Determine the [X, Y] coordinate at the center of the cell enclosing the given text.  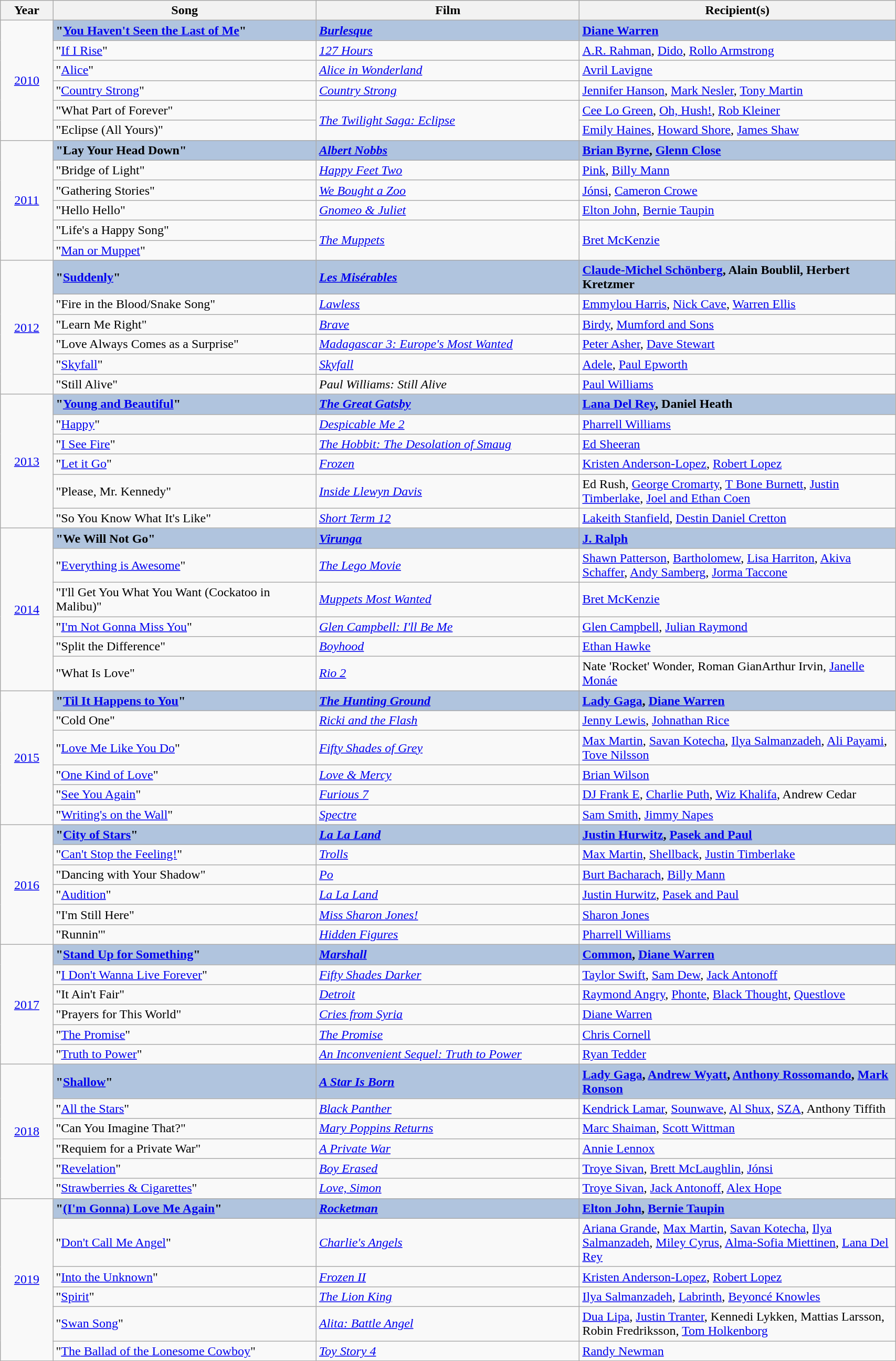
"Alice" [185, 70]
Sharon Jones [737, 914]
Chris Cornell [737, 1035]
Common, Diane Warren [737, 954]
"Til It Happens to You" [185, 701]
"Man or Muppet" [185, 250]
The Promise [447, 1035]
"Gathering Stories" [185, 190]
Jónsi, Cameron Crowe [737, 190]
Max Martin, Savan Kotecha, Ilya Salmanzadeh, Ali Payami, Tove Nilsson [737, 747]
The Great Gatsby [447, 404]
"All the Stars" [185, 1109]
"Prayers for This World" [185, 1015]
Film [447, 10]
Lakeith Stanfield, Destin Daniel Cretton [737, 518]
Peter Asher, Dave Stewart [737, 344]
"Into the Unknown" [185, 1276]
Shawn Patterson, Bartholomew, Lisa Harriton, Akiva Schaffer, Andy Samberg, Jorma Taccone [737, 565]
2012 [27, 328]
We Bought a Zoo [447, 190]
"I See Fire" [185, 444]
"Hello Hello" [185, 210]
"Eclipse (All Yours)" [185, 130]
Burlesque [447, 30]
An Inconvenient Sequel: Truth to Power [447, 1054]
Trolls [447, 854]
"Fire in the Blood/Snake Song" [185, 304]
"Runnin'" [185, 934]
"You Haven't Seen the Last of Me" [185, 30]
"See You Again" [185, 795]
Country Strong [447, 90]
Ethan Hawke [737, 647]
Jennifer Hanson, Mark Nesler, Tony Martin [737, 90]
"Lay Your Head Down" [185, 150]
"It Ain't Fair" [185, 995]
The Lion King [447, 1296]
"Life's a Happy Song" [185, 230]
Cries from Syria [447, 1015]
Toy Story 4 [447, 1351]
Love & Mercy [447, 775]
"Revelation" [185, 1168]
"Country Strong" [185, 90]
Brian Wilson [737, 775]
Cee Lo Green, Oh, Hush!, Rob Kleiner [737, 110]
"Strawberries & Cigarettes" [185, 1188]
Rio 2 [447, 674]
2016 [27, 884]
"What Part of Forever" [185, 110]
"So You Know What It's Like" [185, 518]
Happy Feet Two [447, 170]
Black Panther [447, 1109]
"Young and Beautiful" [185, 404]
Glen Campbell: I'll Be Me [447, 626]
Les Misérables [447, 277]
"We Will Not Go" [185, 538]
"Can't Stop the Feeling!" [185, 854]
Glen Campbell, Julian Raymond [737, 626]
Miss Sharon Jones! [447, 914]
"Happy" [185, 424]
Boyhood [447, 647]
"Learn Me Right" [185, 324]
A Star Is Born [447, 1081]
Lady Gaga, Andrew Wyatt, Anthony Rossomando, Mark Ronson [737, 1081]
"Suddenly" [185, 277]
"Skyfall" [185, 364]
Muppets Most Wanted [447, 599]
"Let it Go" [185, 464]
DJ Frank E, Charlie Puth, Wiz Khalifa, Andrew Cedar [737, 795]
Marshall [447, 954]
"I'm Still Here" [185, 914]
"I Don't Wanna Live Forever" [185, 975]
Albert Nobbs [447, 150]
J. Ralph [737, 538]
Frozen II [447, 1276]
Ed Rush, George Cromarty, T Bone Burnett, Justin Timberlake, Joel and Ethan Coen [737, 491]
Troye Sivan, Jack Antonoff, Alex Hope [737, 1188]
Inside Llewyn Davis [447, 491]
Furious 7 [447, 795]
Brian Byrne, Glenn Close [737, 150]
Frozen [447, 464]
2018 [27, 1132]
"Don't Call Me Angel" [185, 1242]
Raymond Angry, Phonte, Black Thought, Questlove [737, 995]
"Truth to Power" [185, 1054]
Jenny Lewis, Johnathan Rice [737, 721]
Rocketman [447, 1208]
A.R. Rahman, Dido, Rollo Armstrong [737, 50]
"The Promise" [185, 1035]
Mary Poppins Returns [447, 1128]
Song [185, 10]
"City of Stars" [185, 835]
"Shallow" [185, 1081]
"I'm Not Gonna Miss You" [185, 626]
"If I Rise" [185, 50]
The Lego Movie [447, 565]
Madagascar 3: Europe's Most Wanted [447, 344]
Annie Lennox [737, 1148]
Max Martin, Shellback, Justin Timberlake [737, 854]
"Stand Up for Something" [185, 954]
Kendrick Lamar, Sounwave, Al Shux, SZA, Anthony Tiffith [737, 1109]
Paul Williams: Still Alive [447, 384]
Skyfall [447, 364]
2011 [27, 200]
Lana Del Rey, Daniel Heath [737, 404]
Ed Sheeran [737, 444]
2017 [27, 1004]
Marc Shaiman, Scott Wittman [737, 1128]
Troye Sivan, Brett McLaughlin, Jónsi [737, 1168]
"Please, Mr. Kennedy" [185, 491]
Recipient(s) [737, 10]
"Everything is Awesome" [185, 565]
Emmylou Harris, Nick Cave, Warren Ellis [737, 304]
"Audition" [185, 894]
Dua Lipa, Justin Tranter, Kennedi Lykken, Mattias Larsson, Robin Fredriksson, Tom Holkenborg [737, 1324]
Short Term 12 [447, 518]
"Writing's on the Wall" [185, 815]
Paul Williams [737, 384]
"Still Alive" [185, 384]
Hidden Figures [447, 934]
"Requiem for a Private War" [185, 1148]
Lady Gaga, Diane Warren [737, 701]
127 Hours [447, 50]
Avril Lavigne [737, 70]
Sam Smith, Jimmy Napes [737, 815]
Boy Erased [447, 1168]
Brave [447, 324]
Birdy, Mumford and Sons [737, 324]
"Bridge of Light" [185, 170]
A Private War [447, 1148]
Ariana Grande, Max Martin, Savan Kotecha, Ilya Salmanzadeh, Miley Cyrus, Alma-Sofia Miettinen, Lana Del Rey [737, 1242]
Po [447, 874]
2014 [27, 609]
Lawless [447, 304]
"Swan Song" [185, 1324]
"Can You Imagine That?" [185, 1128]
Adele, Paul Epworth [737, 364]
"Love Me Like You Do" [185, 747]
"Cold One" [185, 721]
2013 [27, 461]
"Love Always Comes as a Surprise" [185, 344]
2019 [27, 1280]
The Muppets [447, 240]
"The Ballad of the Lonesome Cowboy" [185, 1351]
"One Kind of Love" [185, 775]
Year [27, 10]
"Split the Difference" [185, 647]
"I'll Get You What You Want (Cockatoo in Malibu)" [185, 599]
Gnomeo & Juliet [447, 210]
Burt Bacharach, Billy Mann [737, 874]
The Hunting Ground [447, 701]
Spectre [447, 815]
The Hobbit: The Desolation of Smaug [447, 444]
Claude-Michel Schönberg, Alain Boublil, Herbert Kretzmer [737, 277]
2010 [27, 80]
Ricki and the Flash [447, 721]
Ilya Salmanzadeh, Labrinth, Beyoncé Knowles [737, 1296]
"Dancing with Your Shadow" [185, 874]
Randy Newman [737, 1351]
"Spirit" [185, 1296]
Love, Simon [447, 1188]
Charlie's Angels [447, 1242]
Pink, Billy Mann [737, 170]
Despicable Me 2 [447, 424]
"(I'm Gonna) Love Me Again" [185, 1208]
Fifty Shades Darker [447, 975]
Virunga [447, 538]
Detroit [447, 995]
Alita: Battle Angel [447, 1324]
The Twilight Saga: Eclipse [447, 120]
Fifty Shades of Grey [447, 747]
Nate 'Rocket' Wonder, Roman GianArthur Irvin, Janelle Monáe [737, 674]
2015 [27, 758]
"What Is Love" [185, 674]
Taylor Swift, Sam Dew, Jack Antonoff [737, 975]
Alice in Wonderland [447, 70]
Emily Haines, Howard Shore, James Shaw [737, 130]
Ryan Tedder [737, 1054]
